Determine the [X, Y] coordinate at the center of the cell enclosing the given text.  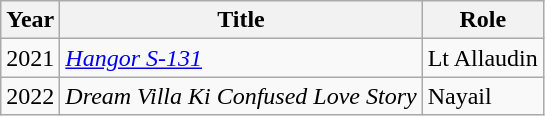
Lt Allaudin [482, 58]
Title [241, 20]
2022 [30, 96]
Year [30, 20]
Role [482, 20]
2021 [30, 58]
Nayail [482, 96]
Dream Villa Ki Confused Love Story [241, 96]
Hangor S-131 [241, 58]
